Detect which cell encompasses the target text, then output its [X, Y] center coordinate. 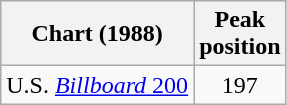
Chart (1988) [98, 34]
Peakposition [240, 34]
U.S. Billboard 200 [98, 85]
197 [240, 85]
